Locate the cell with the specified text and output its (X, Y) center coordinate. 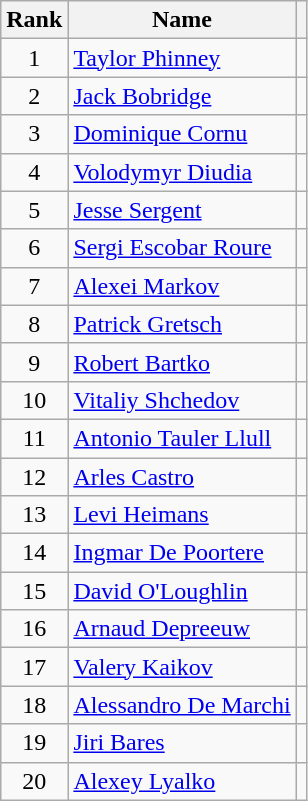
6 (34, 248)
Dominique Cornu (182, 134)
Name (182, 20)
16 (34, 629)
5 (34, 210)
Alexei Markov (182, 286)
Levi Heimans (182, 515)
Antonio Tauler Llull (182, 438)
7 (34, 286)
Arles Castro (182, 477)
Ingmar De Poortere (182, 553)
Valery Kaikov (182, 667)
Vitaliy Shchedov (182, 400)
12 (34, 477)
10 (34, 400)
Jack Bobridge (182, 96)
Alexey Lyalko (182, 781)
Taylor Phinney (182, 58)
11 (34, 438)
14 (34, 553)
3 (34, 134)
15 (34, 591)
Sergi Escobar Roure (182, 248)
17 (34, 667)
13 (34, 515)
2 (34, 96)
9 (34, 362)
David O'Loughlin (182, 591)
Volodymyr Diudia (182, 172)
Jesse Sergent (182, 210)
18 (34, 705)
Arnaud Depreeuw (182, 629)
4 (34, 172)
19 (34, 743)
Robert Bartko (182, 362)
20 (34, 781)
1 (34, 58)
Alessandro De Marchi (182, 705)
Jiri Bares (182, 743)
Patrick Gretsch (182, 324)
8 (34, 324)
Rank (34, 20)
